Identify which cell holds the provided text, then report its (x, y) central coordinate. 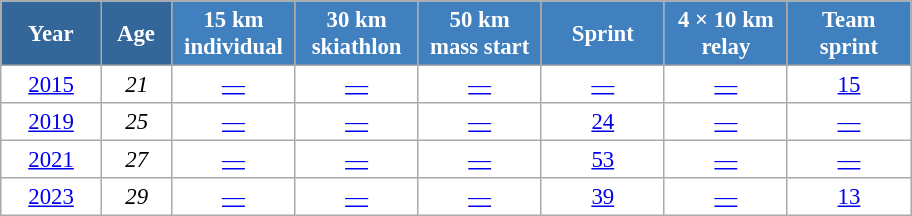
15 km individual (234, 34)
39 (602, 197)
Sprint (602, 34)
21 (136, 85)
2019 (52, 122)
24 (602, 122)
Age (136, 34)
2015 (52, 85)
Year (52, 34)
50 km mass start (480, 34)
29 (136, 197)
15 (848, 85)
2021 (52, 160)
2023 (52, 197)
30 km skiathlon (356, 34)
27 (136, 160)
13 (848, 197)
4 × 10 km relay (726, 34)
Team sprint (848, 34)
25 (136, 122)
53 (602, 160)
